Extract the (X, Y) coordinate from the center of the cell holding the provided text.  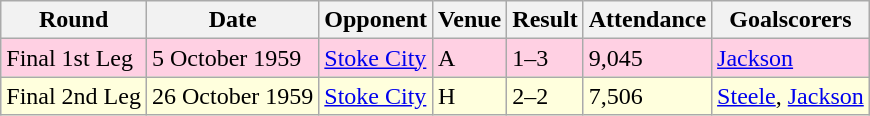
Final 2nd Leg (74, 96)
2–2 (545, 96)
Venue (470, 20)
H (470, 96)
9,045 (647, 58)
Goalscorers (791, 20)
Steele, Jackson (791, 96)
Result (545, 20)
Round (74, 20)
A (470, 58)
5 October 1959 (232, 58)
26 October 1959 (232, 96)
Jackson (791, 58)
1–3 (545, 58)
Date (232, 20)
7,506 (647, 96)
Opponent (376, 20)
Final 1st Leg (74, 58)
Attendance (647, 20)
